Provide the [X, Y] coordinate of the cell's center where the given text is located.  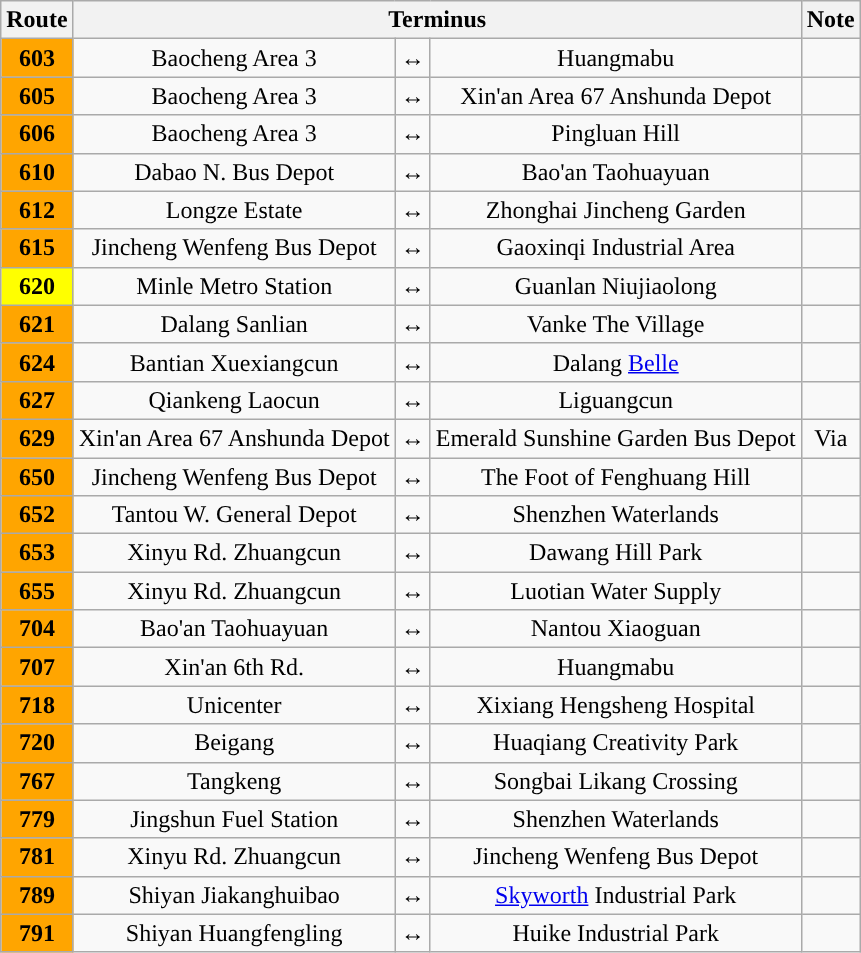
720 [37, 743]
615 [37, 248]
Songbai Likang Crossing [616, 781]
653 [37, 553]
779 [37, 819]
791 [37, 933]
Unicenter [234, 705]
Dalang Sanlian [234, 324]
652 [37, 515]
Via [830, 438]
610 [37, 172]
718 [37, 705]
Guanlan Niujiaolong [616, 286]
620 [37, 286]
Xixiang Hengsheng Hospital [616, 705]
Zhonghai Jincheng Garden [616, 210]
627 [37, 400]
Shiyan Huangfengling [234, 933]
Minle Metro Station [234, 286]
606 [37, 134]
Tantou W. General Depot [234, 515]
Emerald Sunshine Garden Bus Depot [616, 438]
Jingshun Fuel Station [234, 819]
Longze Estate [234, 210]
629 [37, 438]
655 [37, 591]
Dalang Belle [616, 362]
767 [37, 781]
Note [830, 20]
Bantian Xuexiangcun [234, 362]
707 [37, 667]
Beigang [234, 743]
624 [37, 362]
603 [37, 58]
Nantou Xiaoguan [616, 629]
Gaoxinqi Industrial Area [616, 248]
781 [37, 857]
Terminus [437, 20]
Skyworth Industrial Park [616, 895]
Route [37, 20]
605 [37, 96]
Huaqiang Creativity Park [616, 743]
Liguangcun [616, 400]
Qiankeng Laocun [234, 400]
Dawang Hill Park [616, 553]
Vanke The Village [616, 324]
Xin'an 6th Rd. [234, 667]
Luotian Water Supply [616, 591]
789 [37, 895]
Shiyan Jiakanghuibao [234, 895]
The Foot of Fenghuang Hill [616, 477]
704 [37, 629]
Dabao N. Bus Depot [234, 172]
Tangkeng [234, 781]
650 [37, 477]
Pingluan Hill [616, 134]
621 [37, 324]
612 [37, 210]
Huike Industrial Park [616, 933]
